Capture the cell that displays the provided text and extract its [X, Y] central coordinate. 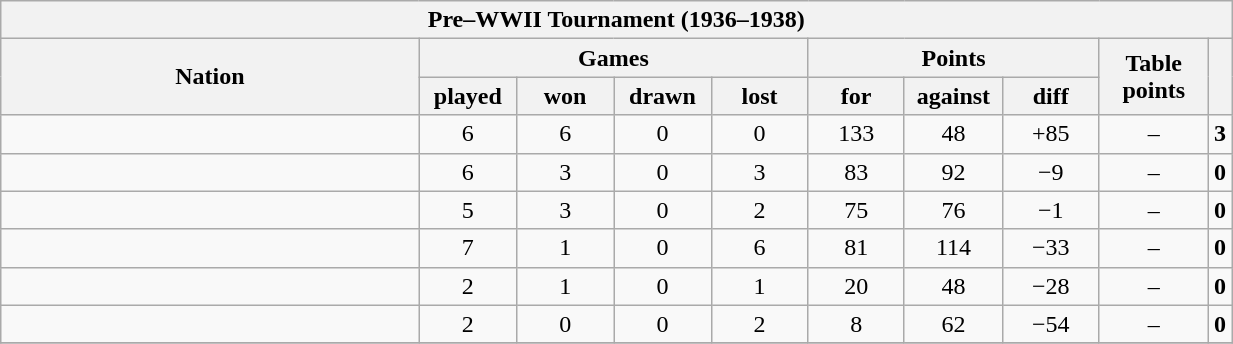
−33 [1050, 248]
114 [953, 248]
Points [954, 58]
−54 [1050, 324]
Pre–WWII Tournament (1936–1938) [616, 20]
Tablepoints [1154, 77]
drawn [663, 96]
7 [468, 248]
+85 [1050, 134]
against [953, 96]
5 [468, 210]
played [468, 96]
92 [953, 172]
−9 [1050, 172]
lost [760, 96]
75 [856, 210]
81 [856, 248]
Nation [210, 77]
83 [856, 172]
62 [953, 324]
−1 [1050, 210]
−28 [1050, 286]
8 [856, 324]
won [566, 96]
diff [1050, 96]
76 [953, 210]
20 [856, 286]
133 [856, 134]
Games [614, 58]
for [856, 96]
